Capture the cell that displays the provided text and extract its [X, Y] central coordinate. 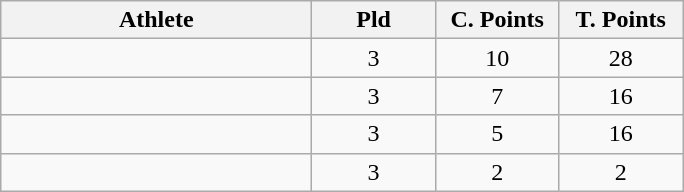
Athlete [156, 20]
T. Points [621, 20]
7 [497, 96]
10 [497, 58]
Pld [374, 20]
28 [621, 58]
5 [497, 134]
C. Points [497, 20]
